For the text-containing cell, return its midpoint in (X, Y) coordinate format. 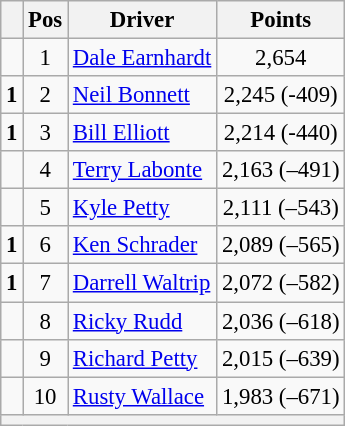
2,036 (–618) (281, 321)
Darrell Waltrip (142, 283)
Bill Elliott (142, 133)
3 (46, 133)
6 (46, 245)
10 (46, 396)
7 (46, 283)
Kyle Petty (142, 208)
1,983 (–671) (281, 396)
Dale Earnhardt (142, 58)
Ken Schrader (142, 245)
2,245 (-409) (281, 95)
Points (281, 20)
Terry Labonte (142, 170)
2,111 (–543) (281, 208)
4 (46, 170)
2,015 (–639) (281, 358)
Richard Petty (142, 358)
8 (46, 321)
2,072 (–582) (281, 283)
2 (46, 95)
Rusty Wallace (142, 396)
Driver (142, 20)
Neil Bonnett (142, 95)
Ricky Rudd (142, 321)
Pos (46, 20)
5 (46, 208)
2,089 (–565) (281, 245)
2,163 (–491) (281, 170)
2,654 (281, 58)
9 (46, 358)
2,214 (-440) (281, 133)
